From the cell containing the given text, extract its center point as (X, Y) coordinate. 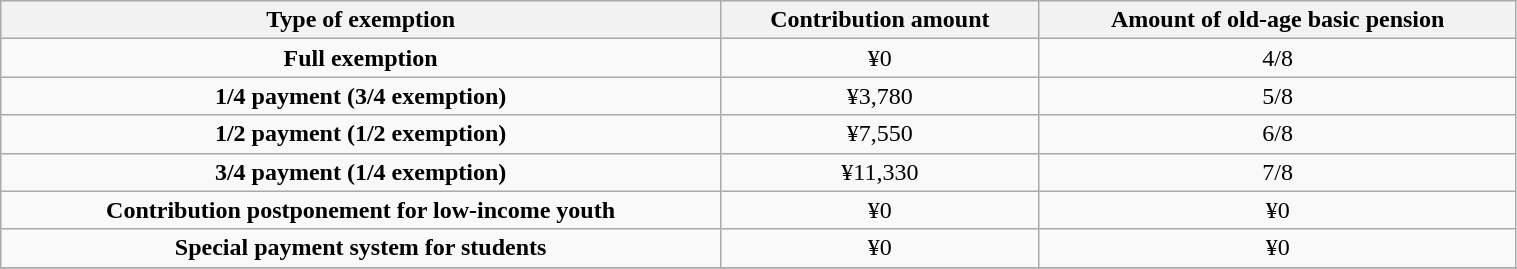
1/4 payment (3/4 exemption) (361, 96)
Contribution amount (880, 20)
¥3,780 (880, 96)
1/2 payment (1/2 exemption) (361, 134)
6/8 (1278, 134)
Type of exemption (361, 20)
¥7,550 (880, 134)
¥11,330 (880, 172)
3/4 payment (1/4 exemption) (361, 172)
Amount of old-age basic pension (1278, 20)
5/8 (1278, 96)
Special payment system for students (361, 248)
Contribution postponement for low-income youth (361, 210)
7/8 (1278, 172)
4/8 (1278, 58)
Full exemption (361, 58)
